Detect which cell encompasses the target text, then output its [X, Y] center coordinate. 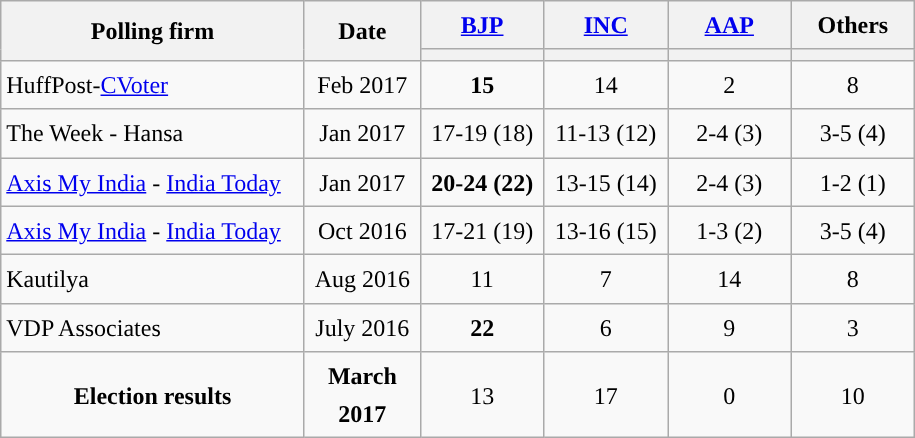
20-24 (22) [482, 182]
9 [730, 328]
0 [730, 395]
Kautilya [153, 280]
The Week - Hansa [153, 134]
Polling firm [153, 31]
1-3 (2) [730, 230]
3 [853, 328]
17 [606, 395]
13 [482, 395]
15 [482, 84]
2 [730, 84]
BJP [482, 26]
17-19 (18) [482, 134]
March 2017 [362, 395]
July 2016 [362, 328]
1-2 (1) [853, 182]
Oct 2016 [362, 230]
11-13 (12) [606, 134]
HuffPost-CVoter [153, 84]
AAP [730, 26]
VDP Associates [153, 328]
11 [482, 280]
Others [853, 26]
Election results [153, 395]
INC [606, 26]
10 [853, 395]
7 [606, 280]
17-21 (19) [482, 230]
22 [482, 328]
Date [362, 31]
13-16 (15) [606, 230]
Aug 2016 [362, 280]
6 [606, 328]
Feb 2017 [362, 84]
13-15 (14) [606, 182]
